Pinpoint the cell where the given text exists, returning its [X, Y] midpoint coordinate. 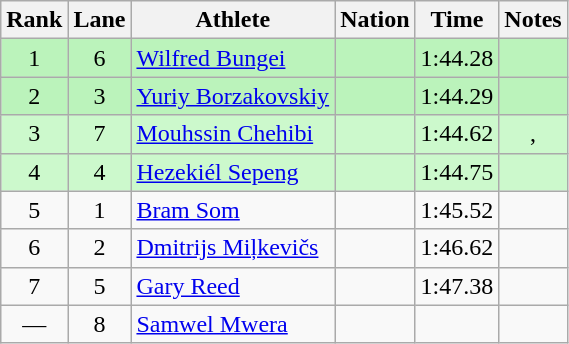
, [533, 134]
Bram Som [233, 210]
Rank [34, 20]
Yuriy Borzakovskiy [233, 96]
1:47.38 [457, 286]
Hezekiél Sepeng [233, 172]
Dmitrijs Miļkevičs [233, 248]
Nation [375, 20]
Time [457, 20]
— [34, 324]
Gary Reed [233, 286]
1:44.29 [457, 96]
Athlete [233, 20]
1:46.62 [457, 248]
1:44.75 [457, 172]
Mouhssin Chehibi [233, 134]
Samwel Mwera [233, 324]
Lane [100, 20]
Wilfred Bungei [233, 58]
1:44.62 [457, 134]
Notes [533, 20]
1:45.52 [457, 210]
1:44.28 [457, 58]
8 [100, 324]
